Determine the (X, Y) coordinate at the center of the cell enclosing the given text.  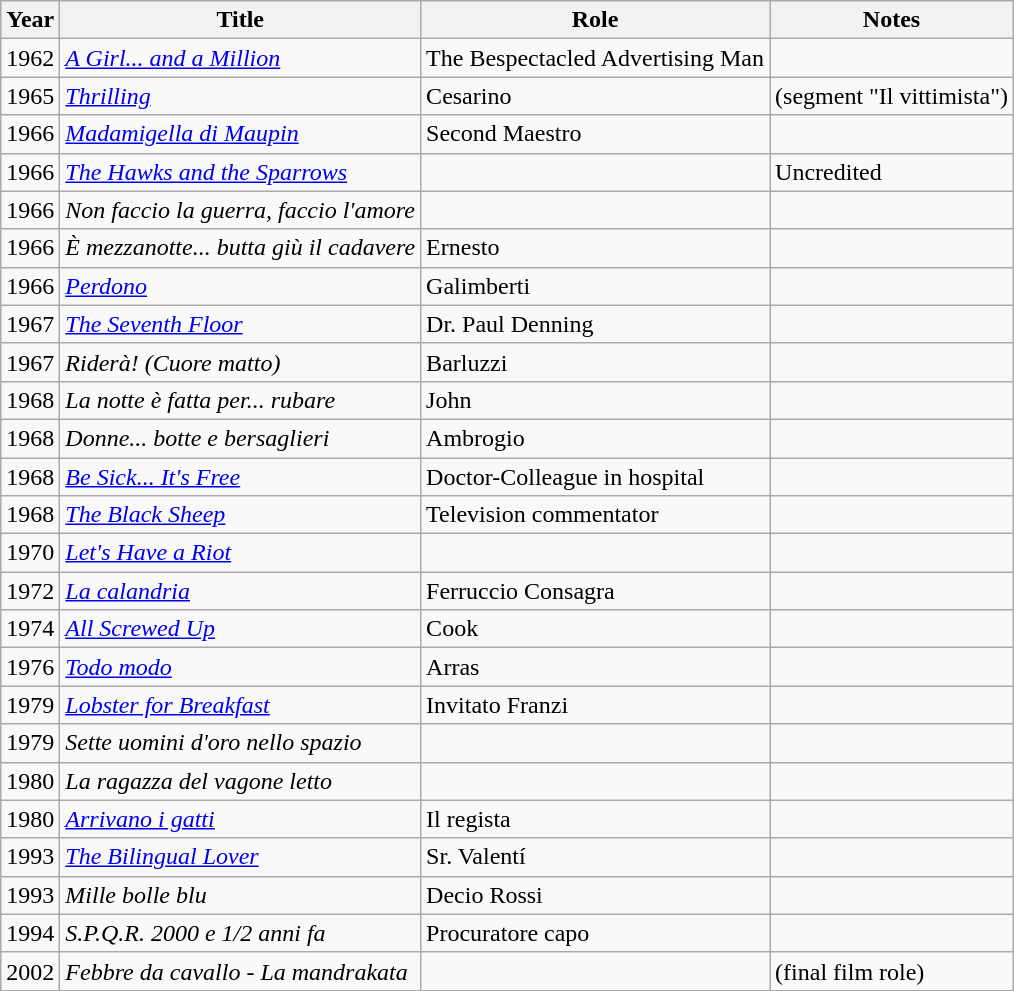
Non faccio la guerra, faccio l'amore (240, 210)
Donne... botte e bersaglieri (240, 438)
1976 (30, 667)
Be Sick... It's Free (240, 477)
Notes (892, 20)
(final film role) (892, 971)
Madamigella di Maupin (240, 134)
Barluzzi (596, 362)
The Seventh Floor (240, 324)
All Screwed Up (240, 629)
Invitato Franzi (596, 705)
Riderà! (Cuore matto) (240, 362)
1974 (30, 629)
2002 (30, 971)
1965 (30, 96)
1970 (30, 553)
Doctor-Colleague in hospital (596, 477)
Il regista (596, 819)
Let's Have a Riot (240, 553)
La calandria (240, 591)
Thrilling (240, 96)
Year (30, 20)
Title (240, 20)
1972 (30, 591)
Role (596, 20)
Lobster for Breakfast (240, 705)
1994 (30, 933)
Dr. Paul Denning (596, 324)
Cook (596, 629)
Decio Rossi (596, 895)
The Bespectacled Advertising Man (596, 58)
È mezzanotte... butta giù il cadavere (240, 248)
La notte è fatta per... rubare (240, 400)
Todo modo (240, 667)
Procuratore capo (596, 933)
1962 (30, 58)
(segment "Il vittimista") (892, 96)
Ferruccio Consagra (596, 591)
Galimberti (596, 286)
John (596, 400)
Uncredited (892, 172)
A Girl... and a Million (240, 58)
Perdono (240, 286)
Ambrogio (596, 438)
Television commentator (596, 515)
Febbre da cavallo - La mandrakata (240, 971)
La ragazza del vagone letto (240, 781)
Ernesto (596, 248)
Arrivano i gatti (240, 819)
Second Maestro (596, 134)
Sette uomini d'oro nello spazio (240, 743)
Arras (596, 667)
The Bilingual Lover (240, 857)
The Black Sheep (240, 515)
Sr. Valentí (596, 857)
S.P.Q.R. 2000 e 1/2 anni fa (240, 933)
Cesarino (596, 96)
Mille bolle blu (240, 895)
The Hawks and the Sparrows (240, 172)
